Capture the cell that displays the provided text and extract its (X, Y) central coordinate. 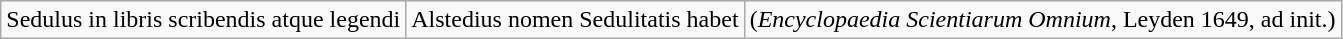
(Encyclopaedia Scientiarum Omnium, Leyden 1649, ad init.) (1042, 20)
Alstedius nomen Sedulitatis habet (575, 20)
Sedulus in libris scribendis atque legendi (204, 20)
